Find where the given text appears and provide that cell's center as [X, Y] coordinate. 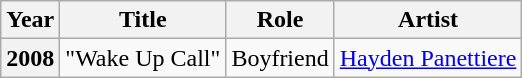
Boyfriend [280, 58]
Year [30, 20]
2008 [30, 58]
Artist [428, 20]
Hayden Panettiere [428, 58]
Role [280, 20]
"Wake Up Call" [143, 58]
Title [143, 20]
